Locate the cell with the specified text and output its (X, Y) center coordinate. 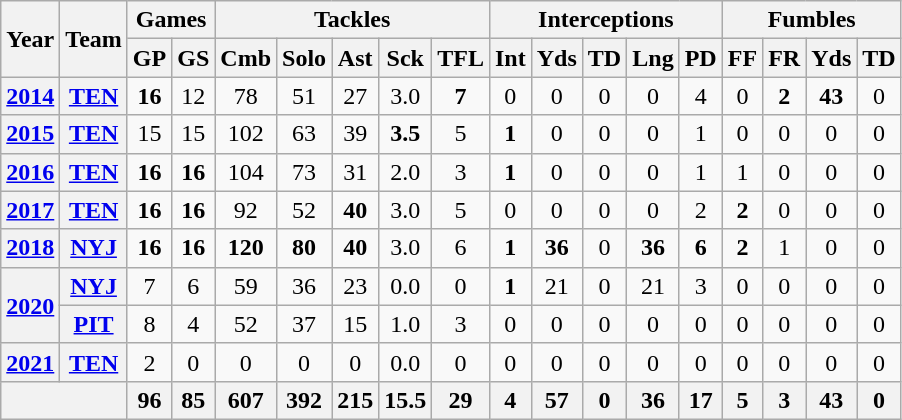
59 (246, 286)
27 (356, 96)
GS (194, 58)
PIT (94, 324)
Fumbles (812, 20)
2014 (30, 96)
607 (246, 400)
2016 (30, 172)
215 (356, 400)
Team (94, 39)
78 (246, 96)
FR (784, 58)
Interceptions (606, 20)
31 (356, 172)
2020 (30, 305)
PD (700, 58)
57 (556, 400)
104 (246, 172)
17 (700, 400)
29 (461, 400)
Sck (406, 58)
Tackles (352, 20)
Cmb (246, 58)
2.0 (406, 172)
8 (149, 324)
96 (149, 400)
63 (304, 134)
3.5 (406, 134)
2018 (30, 248)
85 (194, 400)
73 (304, 172)
12 (194, 96)
51 (304, 96)
80 (304, 248)
15.5 (406, 400)
Ast (356, 58)
2015 (30, 134)
37 (304, 324)
TFL (461, 58)
39 (356, 134)
Solo (304, 58)
120 (246, 248)
102 (246, 134)
Games (170, 20)
FF (742, 58)
92 (246, 210)
2017 (30, 210)
Lng (653, 58)
23 (356, 286)
GP (149, 58)
Year (30, 39)
2021 (30, 362)
1.0 (406, 324)
Int (510, 58)
392 (304, 400)
